Extract the [x, y] coordinate from the center of the cell holding the provided text.  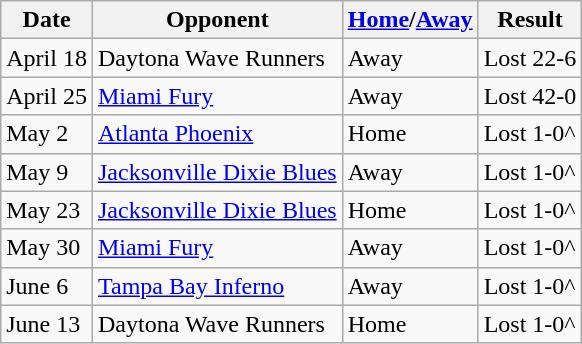
Opponent [217, 20]
Result [530, 20]
Tampa Bay Inferno [217, 286]
April 18 [47, 58]
Home/Away [410, 20]
June 13 [47, 324]
Date [47, 20]
April 25 [47, 96]
May 23 [47, 210]
Atlanta Phoenix [217, 134]
Lost 22-6 [530, 58]
May 30 [47, 248]
May 2 [47, 134]
May 9 [47, 172]
June 6 [47, 286]
Lost 42-0 [530, 96]
